For the text-containing cell, return its midpoint in (x, y) coordinate format. 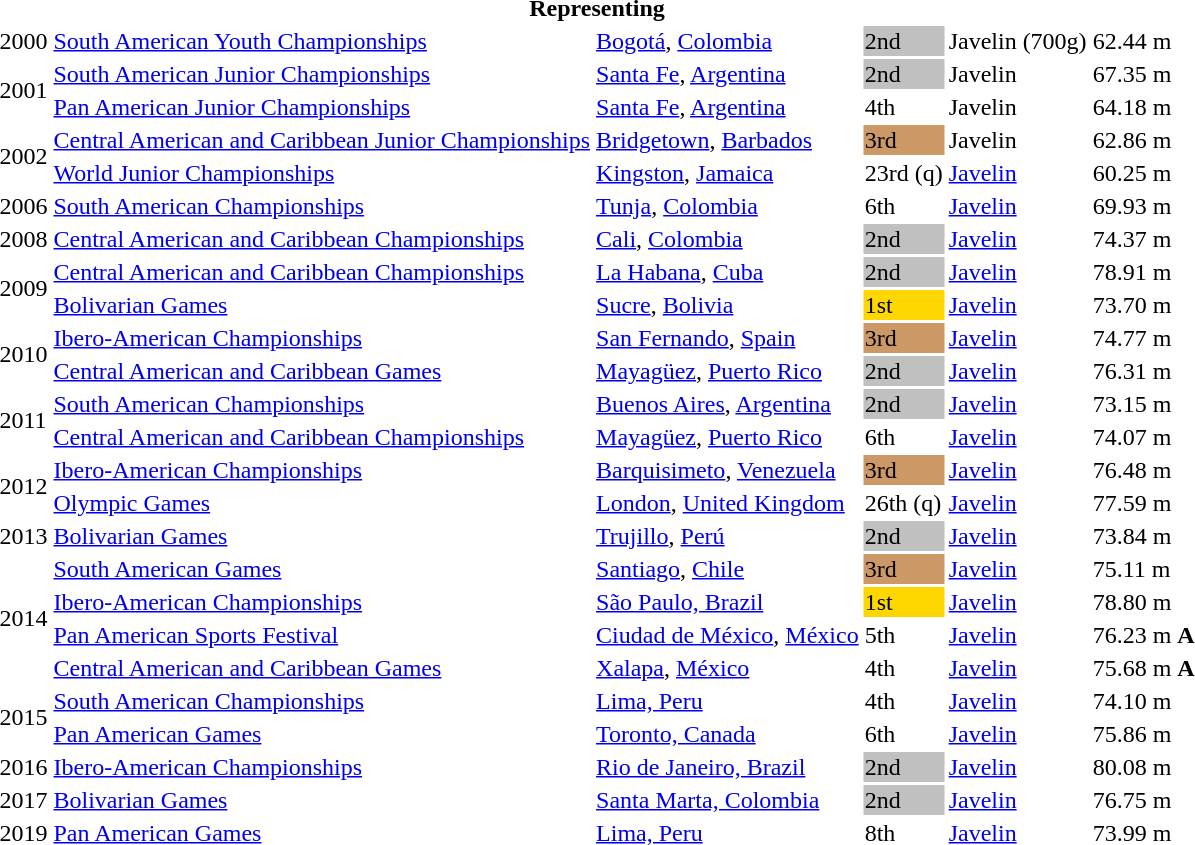
23rd (q) (904, 173)
South American Youth Championships (322, 41)
San Fernando, Spain (728, 338)
Tunja, Colombia (728, 206)
São Paulo, Brazil (728, 602)
Olympic Games (322, 503)
Central American and Caribbean Junior Championships (322, 140)
Buenos Aires, Argentina (728, 404)
London, United Kingdom (728, 503)
Ciudad de México, México (728, 635)
Cali, Colombia (728, 239)
5th (904, 635)
South American Junior Championships (322, 74)
Trujillo, Perú (728, 536)
Kingston, Jamaica (728, 173)
Bridgetown, Barbados (728, 140)
26th (q) (904, 503)
Santa Marta, Colombia (728, 800)
World Junior Championships (322, 173)
Santiago, Chile (728, 569)
Rio de Janeiro, Brazil (728, 767)
Xalapa, México (728, 668)
Pan American Games (322, 734)
Sucre, Bolivia (728, 305)
Lima, Peru (728, 701)
Javelin (700g) (1018, 41)
La Habana, Cuba (728, 272)
Bogotá, Colombia (728, 41)
Pan American Junior Championships (322, 107)
Pan American Sports Festival (322, 635)
Barquisimeto, Venezuela (728, 470)
South American Games (322, 569)
Toronto, Canada (728, 734)
